Identify which cell holds the provided text, then report its (x, y) central coordinate. 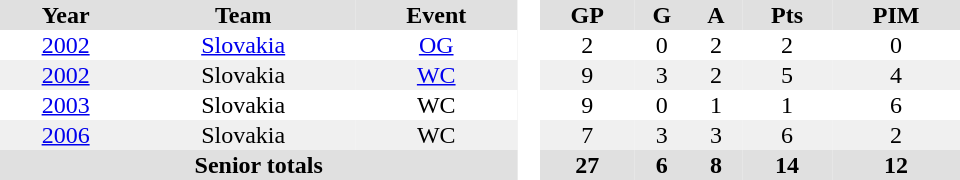
GP (586, 15)
2006 (66, 135)
Event (436, 15)
2003 (66, 105)
12 (896, 165)
27 (586, 165)
14 (787, 165)
OG (436, 45)
G (662, 15)
PIM (896, 15)
Year (66, 15)
4 (896, 75)
7 (586, 135)
A (716, 15)
Pts (787, 15)
5 (787, 75)
8 (716, 165)
Senior totals (258, 165)
Team (243, 15)
